For the text-containing cell, return its midpoint in [x, y] coordinate format. 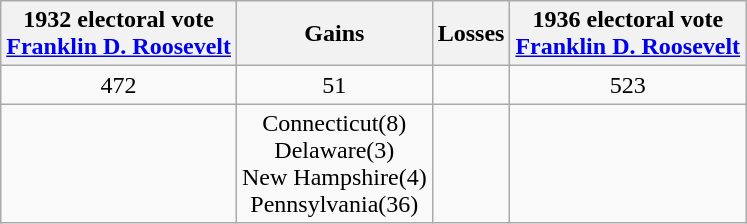
1936 electoral voteFranklin D. Roosevelt [628, 34]
Connecticut(8)Delaware(3)New Hampshire(4)Pennsylvania(36) [334, 164]
Gains [334, 34]
51 [334, 85]
Losses [471, 34]
1932 electoral voteFranklin D. Roosevelt [119, 34]
523 [628, 85]
472 [119, 85]
